Scan for the cell matching the given text and deliver its [X, Y] coordinate at center. 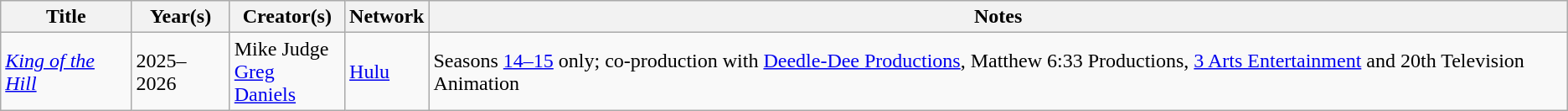
Year(s) [181, 17]
Seasons 14–15 only; co-production with Deedle-Dee Productions, Matthew 6:33 Productions, 3 Arts Entertainment and 20th Television Animation [998, 71]
King of the Hill [66, 71]
Notes [998, 17]
Title [66, 17]
Mike JudgeGreg Daniels [286, 71]
Hulu [387, 71]
2025–2026 [181, 71]
Network [387, 17]
Creator(s) [286, 17]
